Identify which cell holds the provided text, then report its (X, Y) central coordinate. 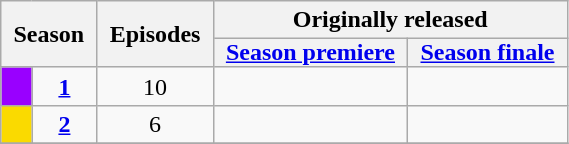
Originally released (390, 20)
Season premiere (310, 53)
1 (64, 86)
10 (155, 86)
2 (64, 124)
Episodes (155, 34)
6 (155, 124)
Season (49, 34)
Season finale (488, 53)
